Identify which cell holds the provided text, then report its (x, y) central coordinate. 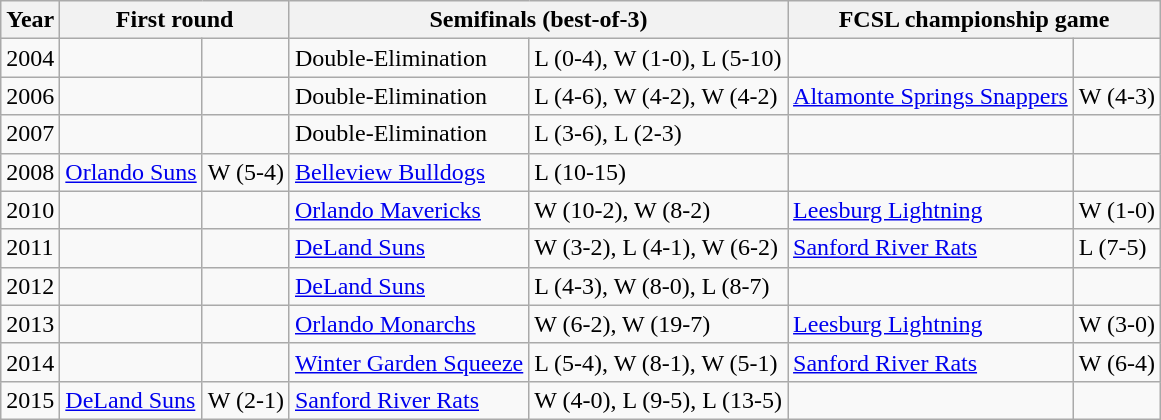
First round (175, 20)
W (6-4) (1116, 362)
L (0-4), W (1-0), L (5-10) (658, 58)
2011 (30, 248)
Winter Garden Squeeze (408, 362)
2012 (30, 286)
W (6-2), W (19-7) (658, 324)
Belleview Bulldogs (408, 172)
W (3-0) (1116, 324)
W (10-2), W (8-2) (658, 210)
2007 (30, 134)
L (5-4), W (8-1), W (5-1) (658, 362)
2014 (30, 362)
L (7-5) (1116, 248)
2006 (30, 96)
W (4-0), L (9-5), L (13-5) (658, 400)
W (3-2), L (4-1), W (6-2) (658, 248)
2010 (30, 210)
L (10-15) (658, 172)
Semifinals (best-of-3) (538, 20)
L (4-6), W (4-2), W (4-2) (658, 96)
Altamonte Springs Snappers (931, 96)
FCSL championship game (974, 20)
2008 (30, 172)
L (4-3), W (8-0), L (8-7) (658, 286)
2004 (30, 58)
L (3-6), L (2-3) (658, 134)
W (2-1) (246, 400)
Year (30, 20)
W (4-3) (1116, 96)
W (1-0) (1116, 210)
2013 (30, 324)
Orlando Mavericks (408, 210)
Orlando Suns (131, 172)
W (5-4) (246, 172)
Orlando Monarchs (408, 324)
2015 (30, 400)
